From the cell containing the given text, extract its center point as [X, Y] coordinate. 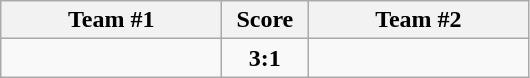
Team #2 [418, 20]
Score [265, 20]
Team #1 [112, 20]
3:1 [265, 58]
